Return the (X, Y) coordinate for the center point of the cell that contains the specified text.  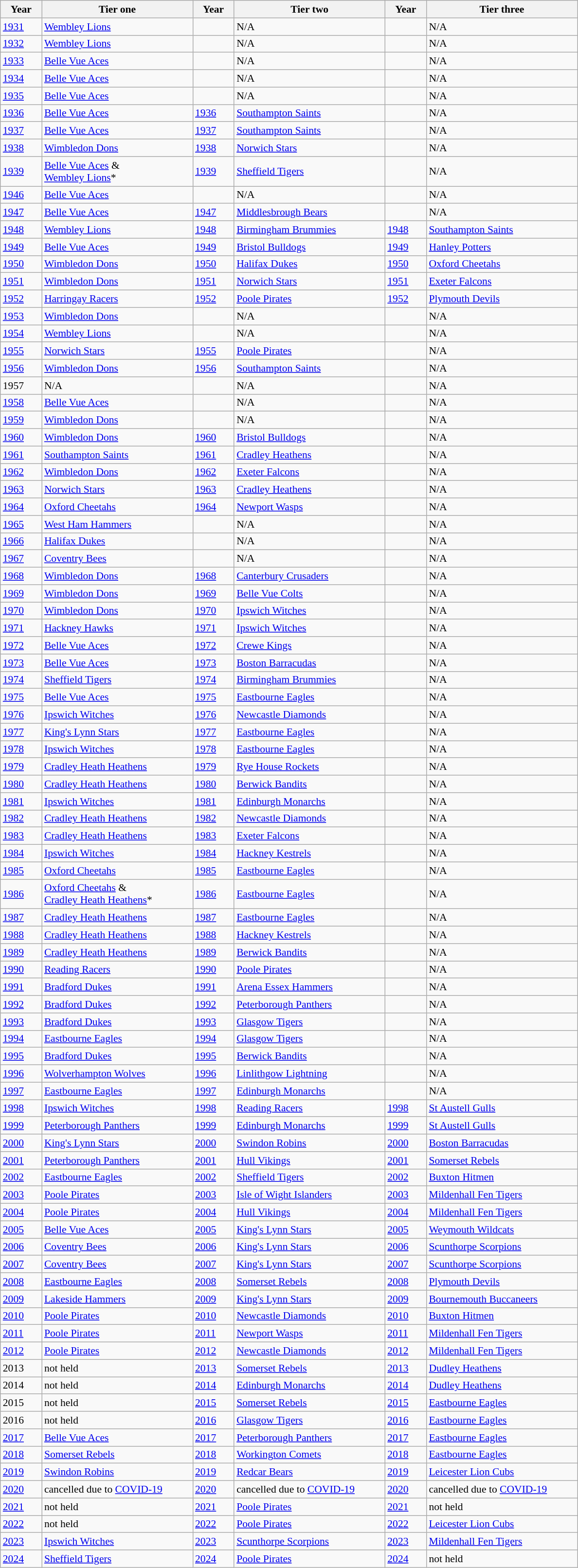
Weymouth Wildcats (502, 1229)
Belle Vue Colts (309, 593)
1967 (21, 559)
Middlesbrough Bears (309, 213)
Wolverhampton Wolves (117, 1074)
Bournemouth Buccaneers (502, 1299)
1958 (21, 403)
1935 (21, 96)
Isle of Wight Islanders (309, 1195)
1959 (21, 420)
Rye House Rockets (309, 767)
1954 (21, 334)
1946 (21, 195)
1931 (21, 27)
Tier three (502, 9)
1957 (21, 386)
Belle Vue Aces &Wembley Lions* (117, 171)
1953 (21, 316)
Tier two (309, 9)
West Ham Hammers (117, 524)
Oxford Cheetahs &Cradley Heath Heathens* (117, 894)
1933 (21, 61)
Workington Comets (309, 1455)
1966 (21, 541)
Canterbury Crusaders (309, 576)
Redcar Bears (309, 1472)
1934 (21, 79)
1932 (21, 44)
Hanley Potters (502, 247)
Linlithgow Lightning (309, 1074)
Hackney Hawks (117, 628)
Tier one (117, 9)
Crewe Kings (309, 645)
1965 (21, 524)
Arena Essex Hammers (309, 987)
Lakeside Hammers (117, 1299)
Harringay Racers (117, 299)
